Provide the (x, y) coordinate of the cell's center where the given text is located.  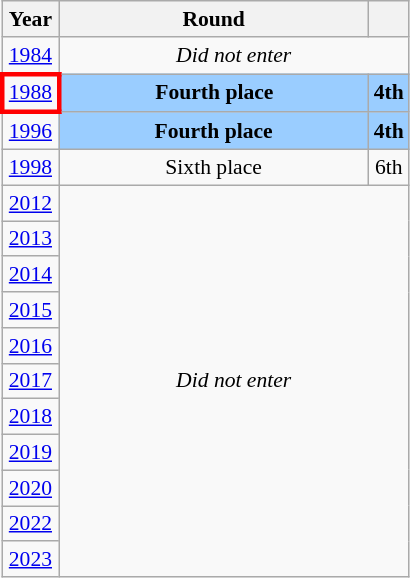
2016 (30, 346)
Year (30, 19)
2019 (30, 453)
2013 (30, 239)
2020 (30, 488)
1988 (30, 94)
2018 (30, 417)
Sixth place (214, 168)
Round (214, 19)
1984 (30, 56)
1998 (30, 168)
2022 (30, 524)
1996 (30, 132)
2015 (30, 310)
2017 (30, 381)
2023 (30, 560)
2014 (30, 275)
2012 (30, 203)
6th (389, 168)
